Find where the given text appears and provide that cell's center as [X, Y] coordinate. 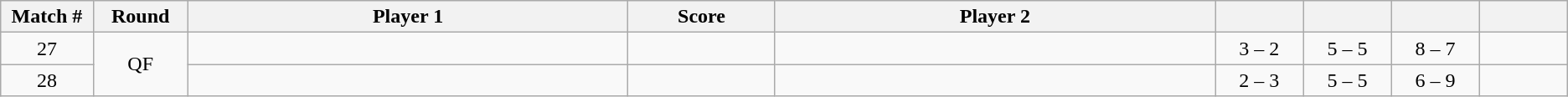
27 [47, 48]
Round [141, 17]
3 – 2 [1260, 48]
6 – 9 [1436, 80]
Score [702, 17]
8 – 7 [1436, 48]
Player 1 [408, 17]
28 [47, 80]
Player 2 [995, 17]
Match # [47, 17]
QF [141, 64]
2 – 3 [1260, 80]
